Scan for the cell matching the given text and deliver its [x, y] coordinate at center. 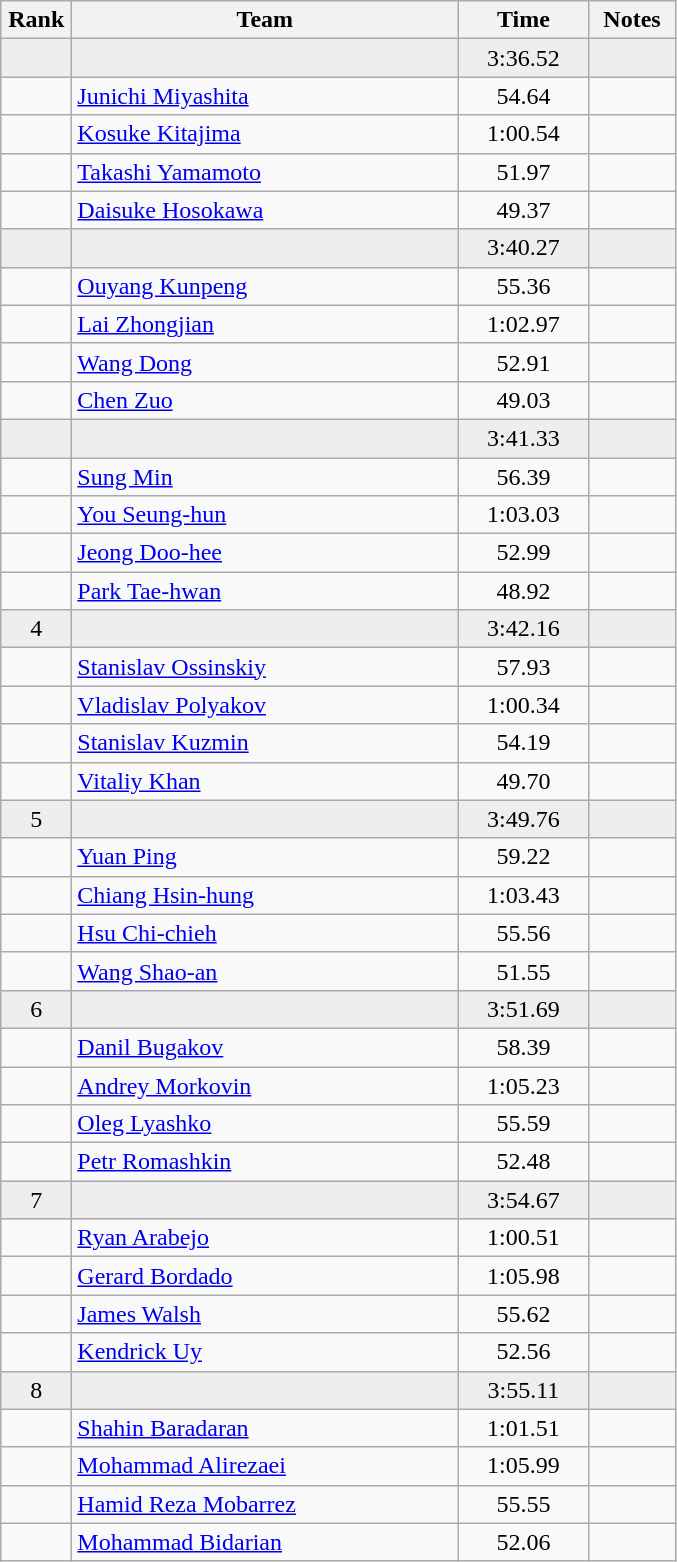
1:05.98 [524, 1276]
Petr Romashkin [265, 1162]
1:00.34 [524, 705]
1:05.99 [524, 1466]
3:41.33 [524, 438]
Kendrick Uy [265, 1352]
Andrey Morkovin [265, 1085]
3:40.27 [524, 248]
4 [36, 629]
52.91 [524, 362]
59.22 [524, 857]
55.36 [524, 286]
You Seung-hun [265, 515]
3:36.52 [524, 58]
Time [524, 20]
Takashi Yamamoto [265, 172]
Oleg Lyashko [265, 1124]
3:54.67 [524, 1200]
1:02.97 [524, 324]
Team [265, 20]
52.06 [524, 1542]
55.55 [524, 1504]
8 [36, 1390]
49.37 [524, 210]
1:03.03 [524, 515]
Chiang Hsin-hung [265, 895]
3:51.69 [524, 1009]
1:03.43 [524, 895]
Kosuke Kitajima [265, 134]
Jeong Doo-hee [265, 553]
Vladislav Polyakov [265, 705]
52.48 [524, 1162]
58.39 [524, 1047]
49.70 [524, 781]
6 [36, 1009]
Chen Zuo [265, 400]
Lai Zhongjian [265, 324]
Vitaliy Khan [265, 781]
1:05.23 [524, 1085]
54.19 [524, 743]
1:00.54 [524, 134]
3:42.16 [524, 629]
57.93 [524, 667]
55.59 [524, 1124]
7 [36, 1200]
56.39 [524, 477]
James Walsh [265, 1314]
Park Tae-hwan [265, 591]
Wang Dong [265, 362]
51.55 [524, 971]
49.03 [524, 400]
Danil Bugakov [265, 1047]
5 [36, 819]
48.92 [524, 591]
Stanislav Ossinskiy [265, 667]
Rank [36, 20]
Yuan Ping [265, 857]
3:55.11 [524, 1390]
Sung Min [265, 477]
Mohammad Bidarian [265, 1542]
55.62 [524, 1314]
3:49.76 [524, 819]
Gerard Bordado [265, 1276]
Daisuke Hosokawa [265, 210]
55.56 [524, 933]
52.56 [524, 1352]
51.97 [524, 172]
Hamid Reza Mobarrez [265, 1504]
1:00.51 [524, 1238]
Junichi Miyashita [265, 96]
52.99 [524, 553]
Mohammad Alirezaei [265, 1466]
Ouyang Kunpeng [265, 286]
Notes [632, 20]
54.64 [524, 96]
1:01.51 [524, 1428]
Ryan Arabejo [265, 1238]
Stanislav Kuzmin [265, 743]
Shahin Baradaran [265, 1428]
Hsu Chi-chieh [265, 933]
Wang Shao-an [265, 971]
